Search for the cell housing the specified text and yield its [x, y] center coordinate. 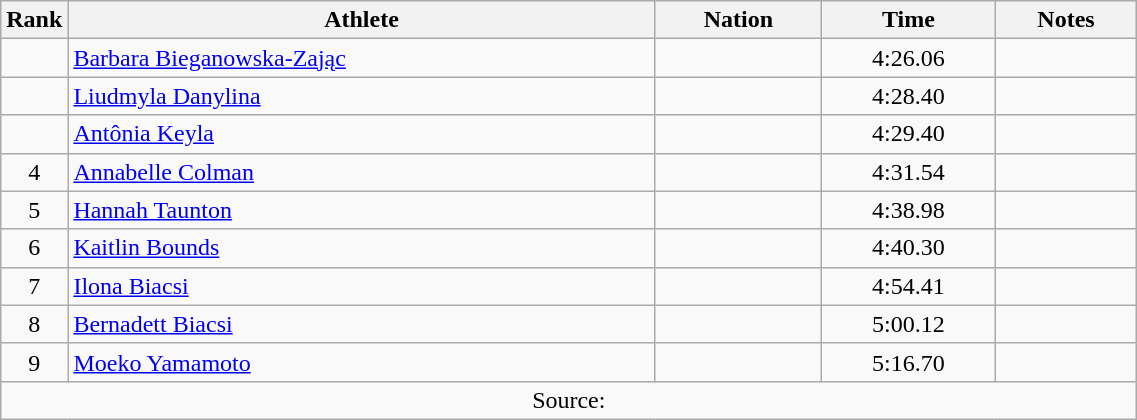
Kaitlin Bounds [362, 248]
4:31.54 [908, 172]
Antônia Keyla [362, 134]
4:29.40 [908, 134]
8 [34, 324]
9 [34, 362]
Source: [569, 400]
Moeko Yamamoto [362, 362]
4:40.30 [908, 248]
Bernadett Biacsi [362, 324]
Barbara Bieganowska-Zając [362, 58]
5 [34, 210]
Nation [738, 20]
Annabelle Colman [362, 172]
4:28.40 [908, 96]
4:38.98 [908, 210]
4:54.41 [908, 286]
4:26.06 [908, 58]
Liudmyla Danylina [362, 96]
7 [34, 286]
Athlete [362, 20]
Rank [34, 20]
Ilona Biacsi [362, 286]
Hannah Taunton [362, 210]
6 [34, 248]
Time [908, 20]
Notes [1066, 20]
5:16.70 [908, 362]
4 [34, 172]
5:00.12 [908, 324]
